Pinpoint the cell where the given text exists, returning its [X, Y] midpoint coordinate. 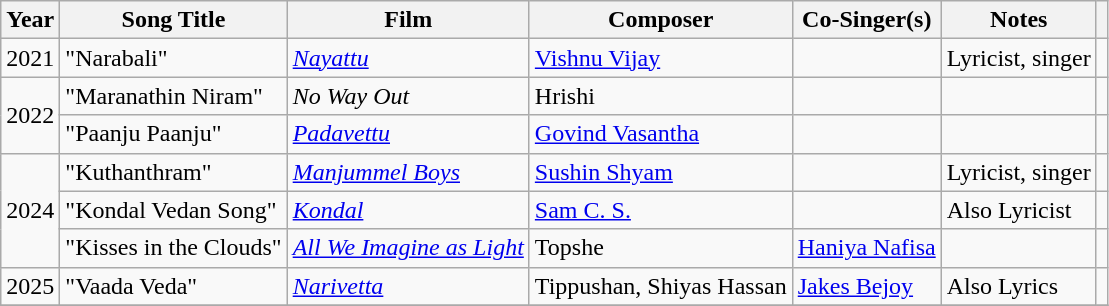
"Kuthanthram" [174, 172]
"Kisses in the Clouds" [174, 248]
Sam C. S. [660, 210]
"Vaada Veda" [174, 286]
Padavettu [408, 134]
"Kondal Vedan Song" [174, 210]
Song Title [174, 20]
Also Lyricist [1018, 210]
Vishnu Vijay [660, 58]
Year [30, 20]
Also Lyrics [1018, 286]
2025 [30, 286]
Sushin Shyam [660, 172]
2022 [30, 115]
"Narabali" [174, 58]
"Maranathin Niram" [174, 96]
2021 [30, 58]
Notes [1018, 20]
Haniya Nafisa [866, 248]
Govind Vasantha [660, 134]
Jakes Bejoy [866, 286]
Film [408, 20]
Hrishi [660, 96]
Tippushan, Shiyas Hassan [660, 286]
2024 [30, 210]
Co-Singer(s) [866, 20]
All We Imagine as Light [408, 248]
Nayattu [408, 58]
No Way Out [408, 96]
Manjummel Boys [408, 172]
Topshe [660, 248]
Composer [660, 20]
Kondal [408, 210]
Narivetta [408, 286]
"Paanju Paanju" [174, 134]
